Return the [x, y] coordinate for the center point of the cell that contains the specified text.  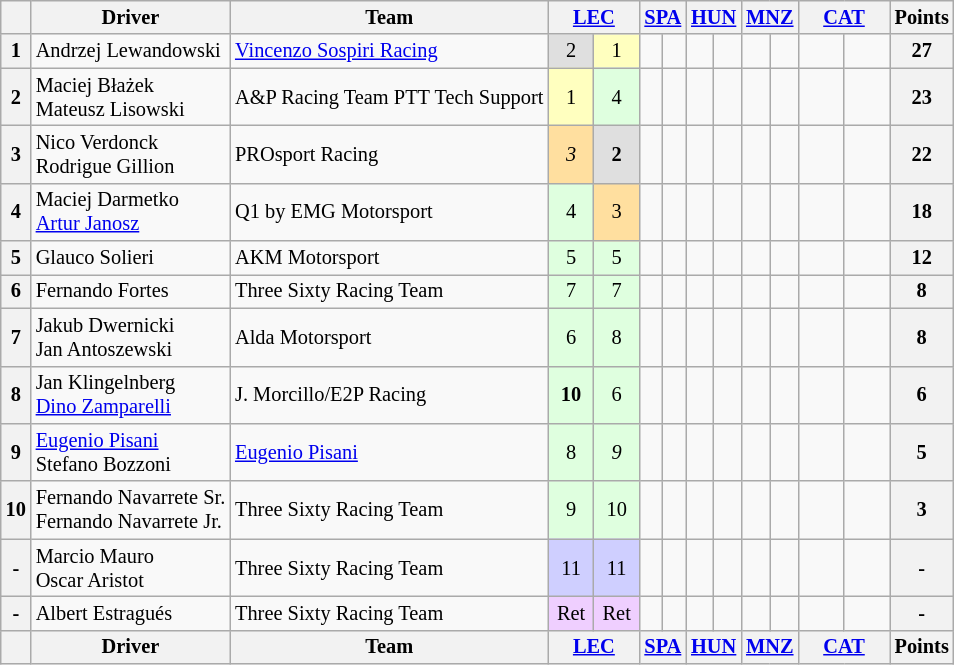
Jakub Dwernicki Jan Antoszewski [130, 337]
Andrzej Lewandowski [130, 51]
Q1 by EMG Motorsport [389, 212]
PROsport Racing [389, 154]
Maciej Błażek Mateusz Lisowski [130, 97]
22 [922, 154]
Albert Estragués [130, 613]
18 [922, 212]
Eugenio Pisani Stefano Bozzoni [130, 452]
Eugenio Pisani [389, 452]
Fernando Navarrete Sr. Fernando Navarrete Jr. [130, 510]
Fernando Fortes [130, 291]
Maciej Darmetko Artur Janosz [130, 212]
27 [922, 51]
Glauco Solieri [130, 258]
Marcio Mauro Oscar Aristot [130, 568]
Jan Klingelnberg Dino Zamparelli [130, 395]
Vincenzo Sospiri Racing [389, 51]
Nico Verdonck Rodrigue Gillion [130, 154]
A&P Racing Team PTT Tech Support [389, 97]
AKM Motorsport [389, 258]
Alda Motorsport [389, 337]
12 [922, 258]
23 [922, 97]
J. Morcillo/E2P Racing [389, 395]
